Locate the cell with the specified text and output its (x, y) center coordinate. 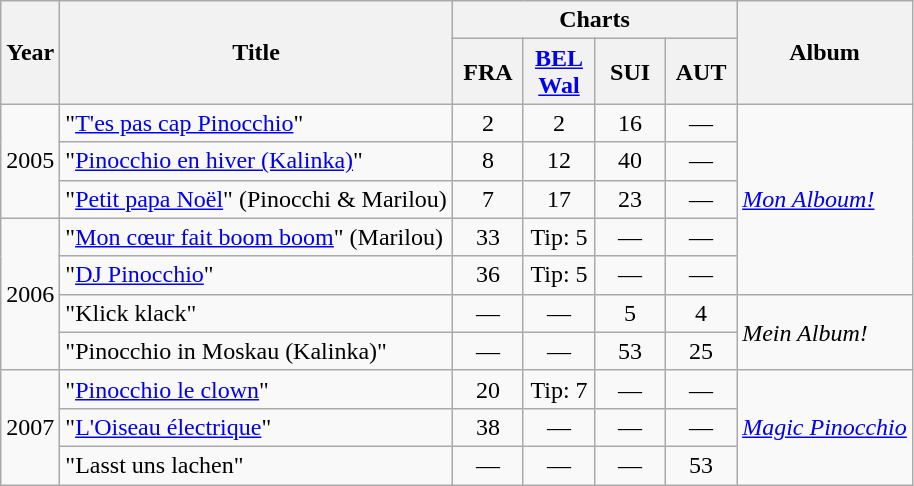
4 (702, 313)
Mein Album! (825, 332)
"Klick klack" (256, 313)
2005 (30, 161)
2007 (30, 427)
8 (488, 161)
"DJ Pinocchio" (256, 275)
25 (702, 351)
17 (558, 199)
Charts (594, 20)
Album (825, 52)
"Pinocchio le clown" (256, 389)
7 (488, 199)
"Lasst uns lachen" (256, 465)
36 (488, 275)
"L'Oiseau électrique" (256, 427)
BELWal (558, 72)
Title (256, 52)
"T'es pas cap Pinocchio" (256, 123)
"Pinocchio in Moskau (Kalinka)" (256, 351)
"Petit papa Noël" (Pinocchi & Marilou) (256, 199)
AUT (702, 72)
16 (630, 123)
12 (558, 161)
23 (630, 199)
"Pinocchio en hiver (Kalinka)" (256, 161)
"Mon cœur fait boom boom" (Marilou) (256, 237)
Mon Alboum! (825, 199)
Year (30, 52)
SUI (630, 72)
40 (630, 161)
Tip: 7 (558, 389)
2006 (30, 294)
Magic Pinocchio (825, 427)
20 (488, 389)
38 (488, 427)
FRA (488, 72)
33 (488, 237)
5 (630, 313)
